From the cell containing the given text, extract its center point as [X, Y] coordinate. 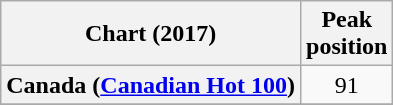
91 [347, 85]
Peak position [347, 34]
Canada (Canadian Hot 100) [151, 85]
Chart (2017) [151, 34]
